From the cell containing the given text, extract its center point as [x, y] coordinate. 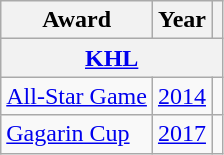
Year [182, 20]
All-Star Game [77, 96]
2017 [182, 134]
2014 [182, 96]
KHL [112, 58]
Award [77, 20]
Gagarin Cup [77, 134]
